Capture the cell that displays the provided text and extract its [x, y] central coordinate. 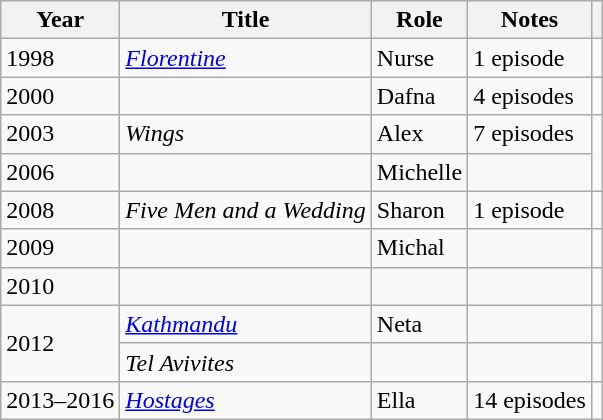
2010 [60, 286]
Five Men and a Wedding [246, 210]
2009 [60, 248]
2012 [60, 343]
Kathmandu [246, 324]
14 episodes [530, 400]
Wings [246, 134]
Sharon [419, 210]
2008 [60, 210]
2000 [60, 96]
Ella [419, 400]
1998 [60, 58]
2013–2016 [60, 400]
Title [246, 20]
Tel Avivites [246, 362]
4 episodes [530, 96]
Dafna [419, 96]
Notes [530, 20]
Michal [419, 248]
Michelle [419, 172]
Hostages [246, 400]
2003 [60, 134]
Neta [419, 324]
Alex [419, 134]
7 episodes [530, 134]
Year [60, 20]
Florentine [246, 58]
Role [419, 20]
Nurse [419, 58]
2006 [60, 172]
